Pinpoint the cell where the given text exists, returning its [x, y] midpoint coordinate. 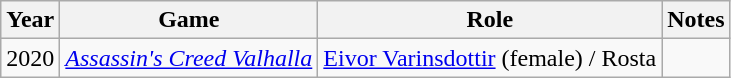
Role [490, 20]
Notes [696, 20]
Year [30, 20]
Eivor Varinsdottir (female) / Rosta [490, 58]
2020 [30, 58]
Assassin's Creed Valhalla [189, 58]
Game [189, 20]
